Return [X, Y] of the center of cell containing provided text 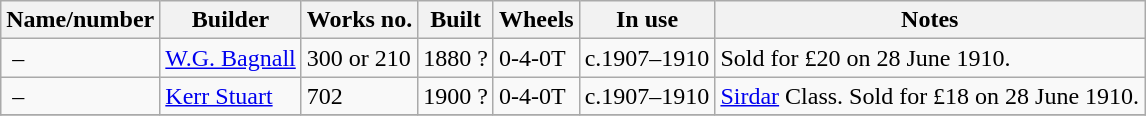
Builder [230, 20]
Sold for £20 on 28 June 1910. [930, 58]
300 or 210 [359, 58]
Sirdar Class. Sold for £18 on 28 June 1910. [930, 96]
Name/number [80, 20]
Built [456, 20]
702 [359, 96]
Works no. [359, 20]
1900 ? [456, 96]
Wheels [536, 20]
Kerr Stuart [230, 96]
W.G. Bagnall [230, 58]
In use [647, 20]
1880 ? [456, 58]
Notes [930, 20]
